Detect which cell encompasses the target text, then output its [X, Y] center coordinate. 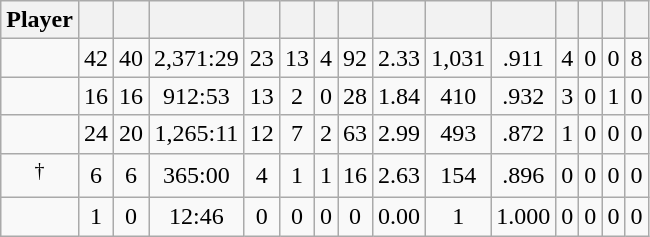
28 [356, 96]
493 [458, 134]
2.99 [400, 134]
0.00 [400, 217]
1.84 [400, 96]
154 [458, 176]
.932 [524, 96]
1.000 [524, 217]
912:53 [197, 96]
1,031 [458, 58]
63 [356, 134]
20 [132, 134]
42 [96, 58]
† [40, 176]
410 [458, 96]
12:46 [197, 217]
2,371:29 [197, 58]
92 [356, 58]
1,265:11 [197, 134]
24 [96, 134]
7 [296, 134]
.872 [524, 134]
3 [568, 96]
2.33 [400, 58]
.911 [524, 58]
.896 [524, 176]
Player [40, 20]
2.63 [400, 176]
23 [262, 58]
8 [636, 58]
12 [262, 134]
365:00 [197, 176]
40 [132, 58]
